Identify which cell holds the provided text, then report its (x, y) central coordinate. 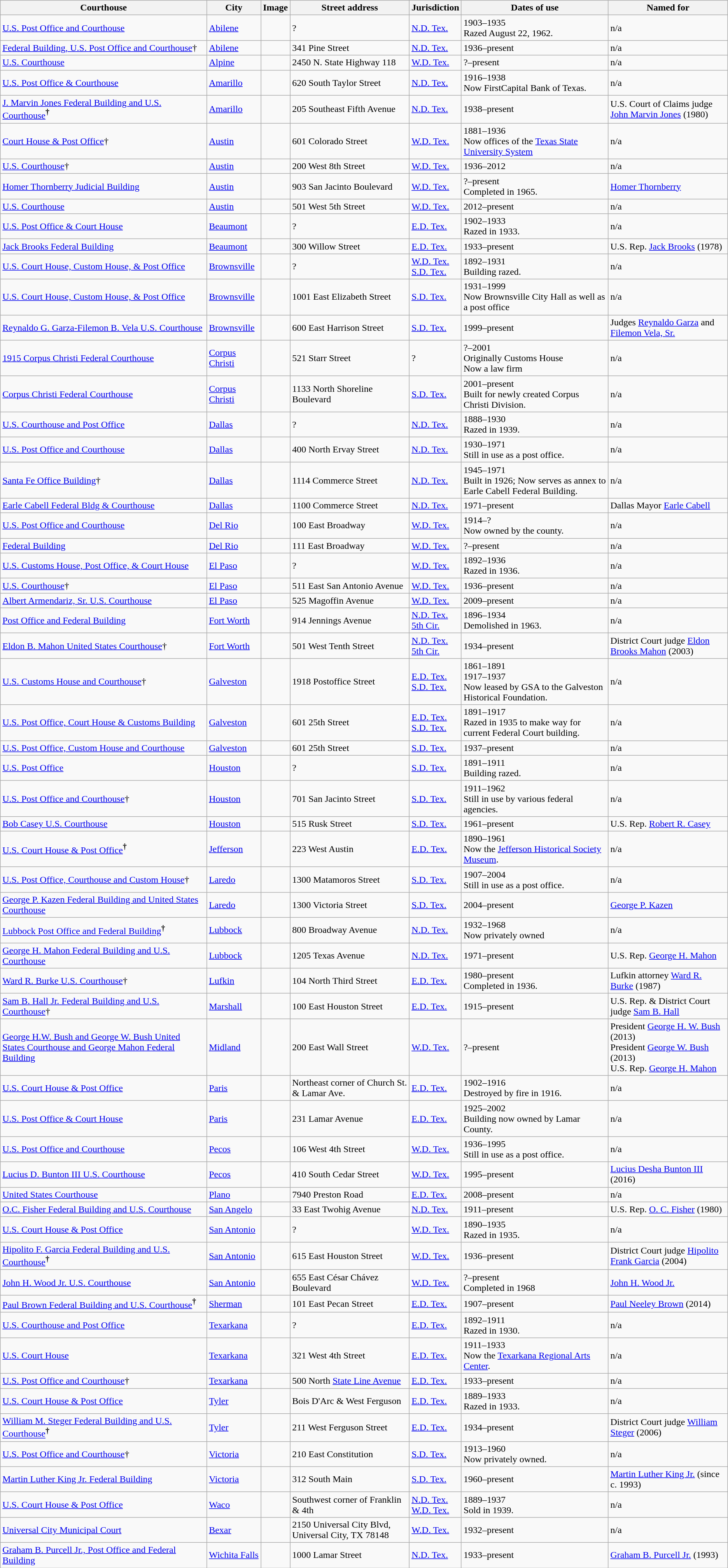
Graham B. Purcell Jr., Post Office and Federal Building (103, 1556)
101 East Pecan Street (350, 1304)
1915–present (535, 1006)
104 North Third Street (350, 981)
1100 Commerce Street (350, 505)
410 South Cedar Street (350, 1175)
914 Jennings Avenue (350, 620)
San Angelo (234, 1209)
1890–1961Now the Jefferson Historical Society Museum. (535, 849)
1995–present (535, 1175)
Bois D'Arc & West Ferguson (350, 1401)
Courthouse (103, 8)
U.S. Post Office, Court House & Customs Building (103, 723)
655 East César Chávez Boulevard (350, 1283)
Midland (234, 1047)
Earle Cabell Federal Bldg & Courthouse (103, 505)
John H. Wood Jr. U.S. Courthouse (103, 1283)
1888–1930Razed in 1939. (535, 424)
U.S. Court House (103, 1356)
?–presentCompleted in 1968 (535, 1283)
1913–1960Now privately owned. (535, 1454)
Lufkin attorney Ward R. Burke (1987) (668, 981)
1916–1938Now FirstCapital Bank of Texas. (535, 82)
Alpine (234, 63)
Bexar (234, 1530)
1911–1933Now the Texarkana Regional Arts Center. (535, 1356)
Image (275, 8)
210 East Constitution (350, 1454)
1861–18911917–1937Now leased by GSA to the Galveston Historical Foundation. (535, 682)
U.S. Rep. George H. Mahon (668, 955)
Sherman (234, 1304)
2004–present (535, 905)
1881–1936Now offices of the Texas State University System (535, 141)
312 South Main (350, 1479)
Named for (668, 8)
U.S. Post Office, Custom House and Courthouse (103, 748)
400 North Ervay Street (350, 449)
1902–1916Destroyed by fire in 1916. (535, 1088)
1300 Victoria Street (350, 905)
1915 Corpus Christi Federal Courthouse (103, 358)
Lucius D. Bunton III U.S. Courthouse (103, 1175)
1932–1968Now privately owned (535, 931)
Federal Building, U.S. Post Office and Courthouse† (103, 48)
1205 Texas Avenue (350, 955)
525 Magoffin Avenue (350, 601)
Plano (234, 1194)
U.S. Court of Claims judge John Marvin Jones (1980) (668, 109)
211 West Ferguson Street (350, 1428)
Federal Building (103, 546)
Lufkin (234, 981)
1133 North Shoreline Boulevard (350, 394)
223 West Austin (350, 849)
U.S. Customs House and Courthouse† (103, 682)
1907–present (535, 1304)
President George H. W. Bush (2013)President George W. Bush (2013)U.S. Rep. George H. Mahon (668, 1047)
100 East Houston Street (350, 1006)
2008–present (535, 1194)
501 West 5th Street (350, 206)
U.S. Rep. Robert R. Casey (668, 824)
Corpus Christi Federal Courthouse (103, 394)
1892–1931Building razed. (535, 267)
U.S. Post Office, Courthouse and Custom House† (103, 879)
615 East Houston Street (350, 1256)
George P. Kazen (668, 905)
1918 Postoffice Street (350, 682)
7940 Preston Road (350, 1194)
231 Lamar Avenue (350, 1119)
1937–present (535, 748)
Street address (350, 8)
1889–1933Razed in 1933. (535, 1401)
Dallas Mayor Earle Cabell (668, 505)
1891–1911Building razed. (535, 768)
U.S. Rep. O. C. Fisher (1980) (668, 1209)
Reynaldo G. Garza-Filemon B. Vela U.S. Courthouse (103, 327)
Santa Fe Office Building† (103, 480)
?–2001Originally Customs HouseNow a law firm (535, 358)
300 Willow Street (350, 246)
1931–1999Now Brownsville City Hall as well as a post office (535, 297)
903 San Jacinto Boulevard (350, 187)
500 North State Line Avenue (350, 1381)
Marshall (234, 1006)
William M. Steger Federal Building and U.S. Courthouse† (103, 1428)
2150 Universal City Blvd, Universal City, TX 78148 (350, 1530)
601 Colorado Street (350, 141)
W.D. Tex.S.D. Tex. (436, 267)
Eldon B. Mahon United States Courthouse† (103, 646)
Homer Thornberry (668, 187)
District Court judge William Steger (2006) (668, 1428)
United States Courthouse (103, 1194)
1945–1971Built in 1926; Now serves as annex to Earle Cabell Federal Building. (535, 480)
U.S. Post Office (103, 768)
1980–presentCompleted in 1936. (535, 981)
U.S. Rep. & District Court judge Sam B. Hall (668, 1006)
Lubbock Post Office and Federal Building† (103, 931)
100 East Broadway (350, 526)
1903–1935Razed August 22, 1962. (535, 28)
U.S. Court House & Post Office† (103, 849)
N.D. Tex.W.D. Tex. (436, 1504)
Graham B. Purcell Jr. (1993) (668, 1556)
515 Rusk Street (350, 824)
1907–2004Still in use as a post office. (535, 879)
2009–present (535, 601)
Jack Brooks Federal Building (103, 246)
Court House & Post Office† (103, 141)
205 Southeast Fifth Avenue (350, 109)
701 San Jacinto Street (350, 798)
John H. Wood Jr. (668, 1283)
1932–present (535, 1530)
1000 Lamar Street (350, 1556)
Homer Thornberry Judicial Building (103, 187)
2450 N. State Highway 118 (350, 63)
Wichita Falls (234, 1556)
620 South Taylor Street (350, 82)
1911–1962Still in use by various federal agencies. (535, 798)
Southwest corner of Franklin & 4th (350, 1504)
1938–present (535, 109)
1896–1934Demolished in 1963. (535, 620)
Jurisdiction (436, 8)
Paul Brown Federal Building and U.S. Courthouse† (103, 1304)
Paul Neeley Brown (2014) (668, 1304)
1902–1933Razed in 1933. (535, 226)
1891–1917Razed in 1935 to make way for current Federal Court building. (535, 723)
341 Pine Street (350, 48)
501 West Tenth Street (350, 646)
Ward R. Burke U.S. Courthouse† (103, 981)
Albert Armendariz, Sr. U.S. Courthouse (103, 601)
1914–?Now owned by the county. (535, 526)
1930–1971Still in use as a post office. (535, 449)
1892–1936Razed in 1936. (535, 566)
City (234, 8)
Sam B. Hall Jr. Federal Building and U.S. Courthouse† (103, 1006)
1999–present (535, 327)
521 Starr Street (350, 358)
U.S. Rep. Jack Brooks (1978) (668, 246)
J. Marvin Jones Federal Building and U.S. Courthouse† (103, 109)
Martin Luther King Jr. Federal Building (103, 1479)
District Court judge Hipolito Frank Garcia (2004) (668, 1256)
George P. Kazen Federal Building and United States Courthouse (103, 905)
Hipolito F. Garcia Federal Building and U.S. Courthouse† (103, 1256)
Bob Casey U.S. Courthouse (103, 824)
1889–1937Sold in 1939. (535, 1504)
U.S. Post Office & Courthouse (103, 82)
111 East Broadway (350, 546)
1925–2002Building now owned by Lamar County. (535, 1119)
Martin Luther King Jr. (since c. 1993) (668, 1479)
Lucius Desha Bunton III (2016) (668, 1175)
District Court judge Eldon Brooks Mahon (2003) (668, 646)
Dates of use (535, 8)
800 Broadway Avenue (350, 931)
1936–1995Still in use as a post office. (535, 1149)
O.C. Fisher Federal Building and U.S. Courthouse (103, 1209)
Northeast corner of Church St. & Lamar Ave. (350, 1088)
Post Office and Federal Building (103, 620)
1936–2012 (535, 166)
321 West 4th Street (350, 1356)
1114 Commerce Street (350, 480)
511 East San Antonio Avenue (350, 586)
200 East Wall Street (350, 1047)
1001 East Elizabeth Street (350, 297)
Universal City Municipal Court (103, 1530)
2001–presentBuilt for newly created Corpus Christi Division. (535, 394)
Jefferson (234, 849)
1300 Matamoros Street (350, 879)
2012–present (535, 206)
U.S. Customs House, Post Office, & Court House (103, 566)
106 West 4th Street (350, 1149)
1911–present (535, 1209)
George H.W. Bush and George W. Bush United States Courthouse and George Mahon Federal Building (103, 1047)
Waco (234, 1504)
1960–present (535, 1479)
Judges Reynaldo Garza and Filemon Vela, Sr. (668, 327)
George H. Mahon Federal Building and U.S. Courthouse (103, 955)
?–presentCompleted in 1965. (535, 187)
600 East Harrison Street (350, 327)
1892–1911Razed in 1930. (535, 1325)
200 West 8th Street (350, 166)
1890–1935Razed in 1935. (535, 1229)
1961–present (535, 824)
33 East Twohig Avenue (350, 1209)
